Provide the [X, Y] coordinate of the cell's center where the given text is located.  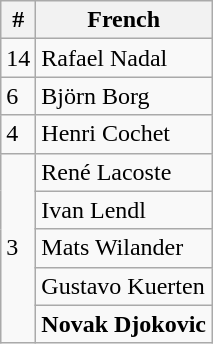
Ivan Lendl [124, 210]
Björn Borg [124, 96]
Novak Djokovic [124, 324]
René Lacoste [124, 172]
14 [18, 58]
Henri Cochet [124, 134]
Mats Wilander [124, 248]
Gustavo Kuerten [124, 286]
3 [18, 248]
6 [18, 96]
4 [18, 134]
Rafael Nadal [124, 58]
French [124, 20]
# [18, 20]
